Provide the (X, Y) coordinate of the cell's center where the given text is located.  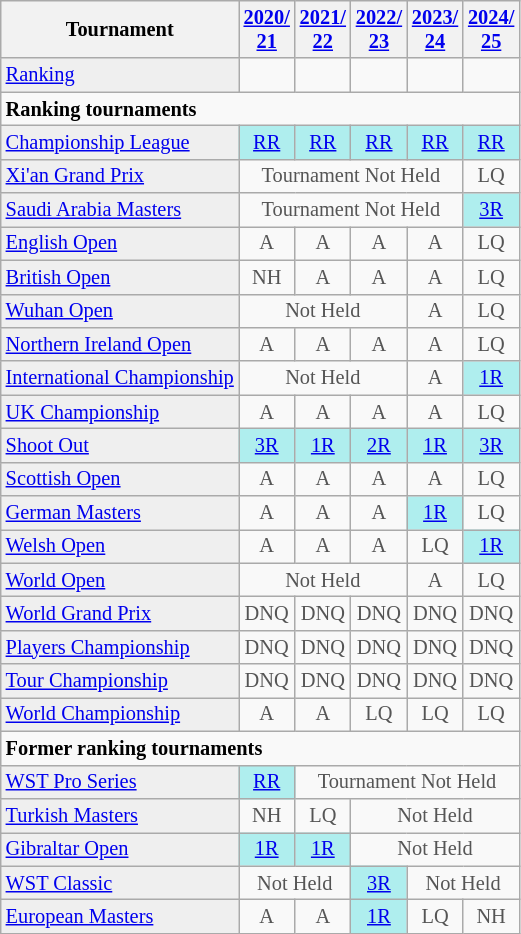
WST Pro Series (120, 782)
German Masters (120, 513)
British Open (120, 277)
Players Championship (120, 647)
2024/25 (491, 29)
Saudi Arabia Masters (120, 210)
UK Championship (120, 412)
Welsh Open (120, 546)
World Championship (120, 714)
Tournament (120, 29)
2R (379, 445)
European Masters (120, 916)
WST Classic (120, 883)
Wuhan Open (120, 311)
World Open (120, 580)
International Championship (120, 378)
Shoot Out (120, 445)
Championship League (120, 142)
2023/24 (435, 29)
2022/23 (379, 29)
Ranking tournaments (260, 109)
Gibraltar Open (120, 849)
Scottish Open (120, 479)
2021/22 (323, 29)
Turkish Masters (120, 815)
Former ranking tournaments (260, 748)
Ranking (120, 75)
English Open (120, 243)
Tour Championship (120, 681)
2020/21 (267, 29)
Xi'an Grand Prix (120, 176)
World Grand Prix (120, 613)
Northern Ireland Open (120, 344)
